Pinpoint the cell where the given text exists, returning its [x, y] midpoint coordinate. 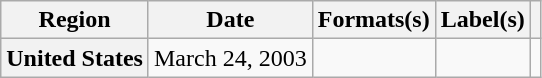
Date [230, 20]
March 24, 2003 [230, 58]
Label(s) [482, 20]
United States [75, 58]
Formats(s) [374, 20]
Region [75, 20]
